Capture the cell that displays the provided text and extract its [X, Y] central coordinate. 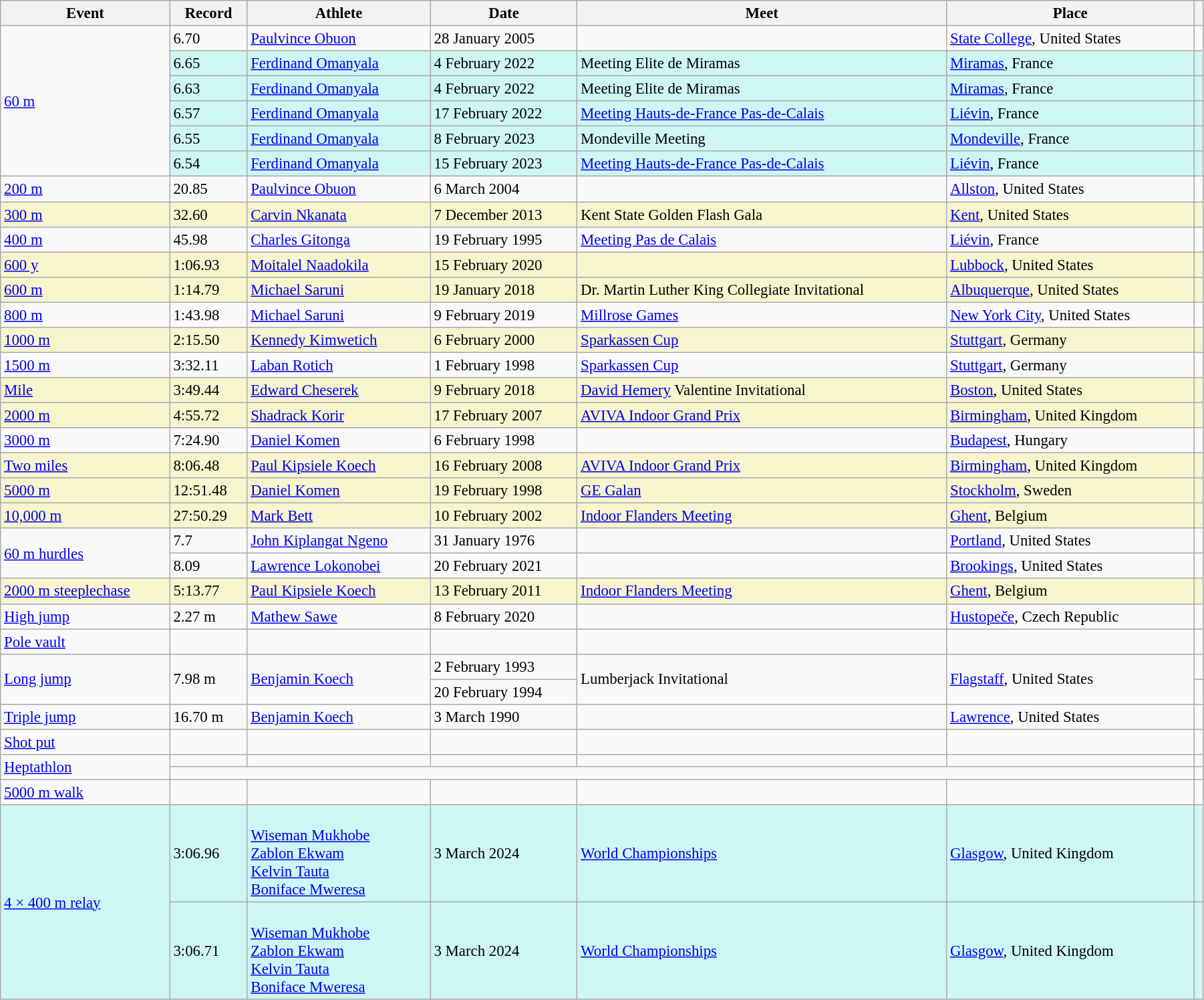
Mondeville, France [1070, 139]
3 March 1990 [504, 717]
19 February 1998 [504, 491]
Two miles [86, 466]
600 m [86, 289]
2 February 1993 [504, 666]
John Kiplangat Ngeno [339, 541]
9 February 2018 [504, 390]
Stockholm, Sweden [1070, 491]
4:55.72 [208, 415]
60 m [86, 102]
High jump [86, 616]
8 February 2020 [504, 616]
Pole vault [86, 642]
Allston, United States [1070, 189]
Kent, United States [1070, 215]
6.63 [208, 89]
Lubbock, United States [1070, 265]
Meeting Pas de Calais [762, 239]
Place [1070, 13]
5000 m [86, 491]
Heptathlon [86, 767]
1000 m [86, 340]
19 February 1995 [504, 239]
Hustopeče, Czech Republic [1070, 616]
17 February 2022 [504, 114]
Flagstaff, United States [1070, 679]
Mark Bett [339, 516]
Millrose Games [762, 315]
8:06.48 [208, 466]
6 February 2000 [504, 340]
3:32.11 [208, 365]
7.7 [208, 541]
2.27 m [208, 616]
3:49.44 [208, 390]
Triple jump [86, 717]
10 February 2002 [504, 516]
8 February 2023 [504, 139]
Brookings, United States [1070, 566]
15 February 2020 [504, 265]
32.60 [208, 215]
David Hemery Valentine Invitational [762, 390]
Portland, United States [1070, 541]
1:06.93 [208, 265]
3:06.71 [208, 951]
Athlete [339, 13]
Laban Rotich [339, 365]
Mondeville Meeting [762, 139]
Event [86, 13]
27:50.29 [208, 516]
9 February 2019 [504, 315]
28 January 2005 [504, 39]
Albuquerque, United States [1070, 289]
6.70 [208, 39]
200 m [86, 189]
Shot put [86, 742]
13 February 2011 [504, 592]
2000 m steeplechase [86, 592]
15 February 2023 [504, 164]
Mile [86, 390]
Edward Cheserek [339, 390]
1500 m [86, 365]
5:13.77 [208, 592]
20 February 1994 [504, 692]
1:14.79 [208, 289]
19 January 2018 [504, 289]
4 × 400 m relay [86, 902]
12:51.48 [208, 491]
300 m [86, 215]
Kent State Golden Flash Gala [762, 215]
400 m [86, 239]
6.54 [208, 164]
Lawrence, United States [1070, 717]
6.65 [208, 64]
Budapest, Hungary [1070, 441]
6.55 [208, 139]
Shadrack Korir [339, 415]
6 March 2004 [504, 189]
6.57 [208, 114]
Date [504, 13]
State College, United States [1070, 39]
GE Galan [762, 491]
Dr. Martin Luther King Collegiate Invitational [762, 289]
10,000 m [86, 516]
New York City, United States [1070, 315]
2:15.50 [208, 340]
Long jump [86, 679]
800 m [86, 315]
Charles Gitonga [339, 239]
2000 m [86, 415]
600 y [86, 265]
Lumberjack Invitational [762, 679]
Kennedy Kimwetich [339, 340]
Mathew Sawe [339, 616]
20.85 [208, 189]
7.98 m [208, 679]
20 February 2021 [504, 566]
8.09 [208, 566]
6 February 1998 [504, 441]
60 m hurdles [86, 553]
Carvin Nkanata [339, 215]
7:24.90 [208, 441]
Meet [762, 13]
1:43.98 [208, 315]
Lawrence Lokonobei [339, 566]
Record [208, 13]
1 February 1998 [504, 365]
16.70 m [208, 717]
Boston, United States [1070, 390]
Moitalel Naadokila [339, 265]
31 January 1976 [504, 541]
17 February 2007 [504, 415]
5000 m walk [86, 792]
3:06.96 [208, 854]
45.98 [208, 239]
3000 m [86, 441]
7 December 2013 [504, 215]
16 February 2008 [504, 466]
